Pinpoint the cell where the given text exists, returning its [X, Y] midpoint coordinate. 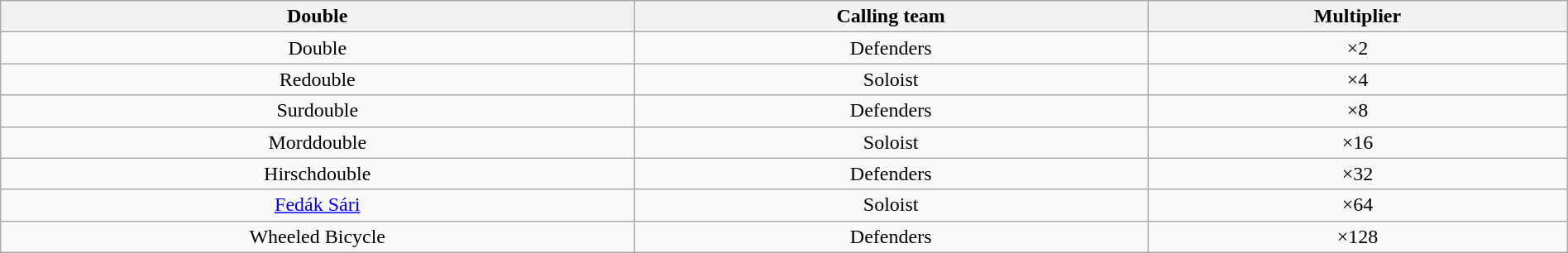
Fedák Sári [318, 205]
×128 [1358, 236]
Hirschdouble [318, 174]
×32 [1358, 174]
Redouble [318, 79]
Multiplier [1358, 17]
×64 [1358, 205]
×2 [1358, 48]
×4 [1358, 79]
×16 [1358, 142]
Morddouble [318, 142]
Calling team [892, 17]
Wheeled Bicycle [318, 236]
Surdouble [318, 111]
×8 [1358, 111]
